Determine the [x, y] coordinate at the center of the cell enclosing the given text.  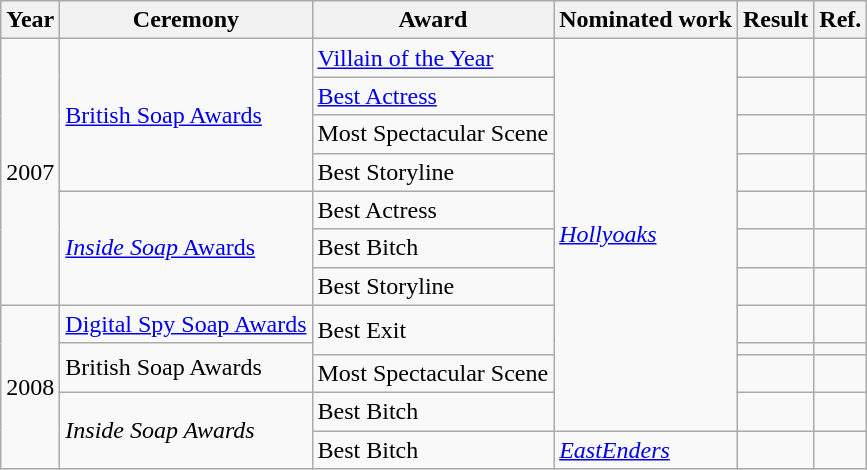
2007 [30, 172]
Ref. [840, 20]
Ceremony [186, 20]
Villain of the Year [433, 58]
2008 [30, 386]
Digital Spy Soap Awards [186, 324]
Hollyoaks [646, 235]
Year [30, 20]
Nominated work [646, 20]
Best Exit [433, 330]
Award [433, 20]
EastEnders [646, 449]
Result [775, 20]
